Scan for the cell matching the given text and deliver its [X, Y] coordinate at center. 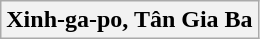
Xinh-ga-po, Tân Gia Ba [130, 20]
